Extract the (x, y) coordinate from the center of the cell holding the provided text.  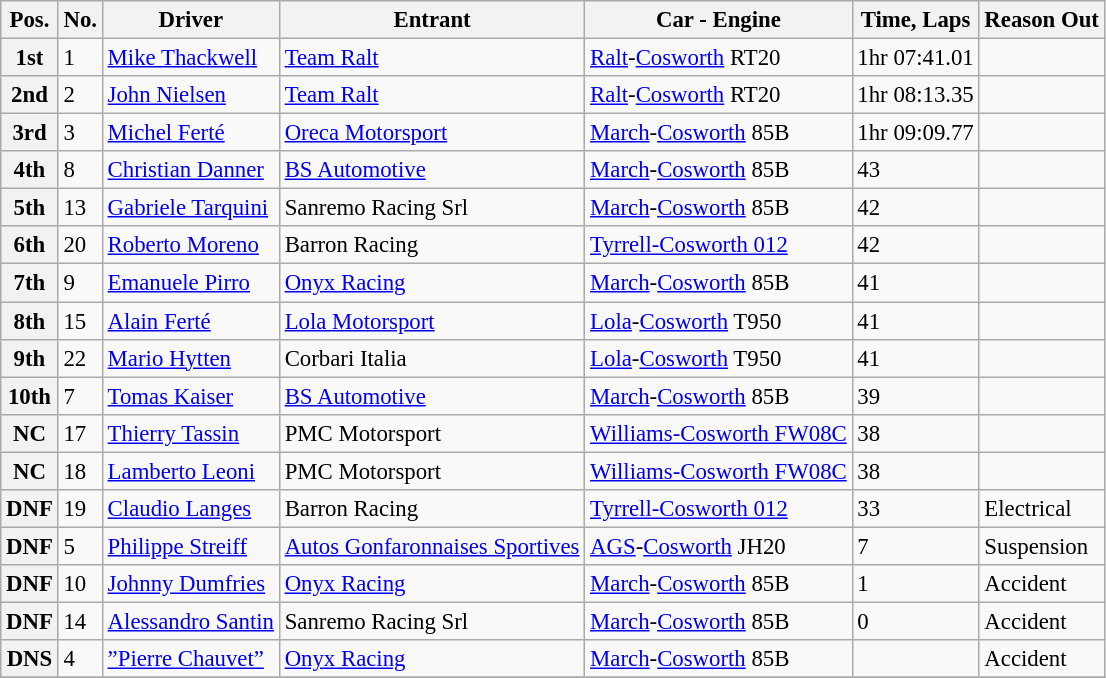
1hr 07:41.01 (916, 58)
5th (30, 208)
10th (30, 396)
”Pierre Chauvet” (190, 659)
Lamberto Leoni (190, 471)
17 (80, 433)
6th (30, 245)
8 (80, 170)
Corbari Italia (432, 358)
Reason Out (1042, 20)
Driver (190, 20)
33 (916, 509)
Claudio Langes (190, 509)
AGS-Cosworth JH20 (718, 546)
Gabriele Tarquini (190, 208)
43 (916, 170)
Mario Hytten (190, 358)
20 (80, 245)
14 (80, 621)
2 (80, 95)
19 (80, 509)
Tomas Kaiser (190, 396)
Alessandro Santin (190, 621)
2nd (30, 95)
Entrant (432, 20)
5 (80, 546)
18 (80, 471)
Oreca Motorsport (432, 133)
Michel Ferté (190, 133)
4 (80, 659)
7th (30, 283)
15 (80, 321)
John Nielsen (190, 95)
Electrical (1042, 509)
22 (80, 358)
Autos Gonfaronnaises Sportives (432, 546)
39 (916, 396)
Lola Motorsport (432, 321)
9th (30, 358)
9 (80, 283)
10 (80, 584)
Johnny Dumfries (190, 584)
1hr 09:09.77 (916, 133)
4th (30, 170)
8th (30, 321)
0 (916, 621)
13 (80, 208)
Christian Danner (190, 170)
3 (80, 133)
Mike Thackwell (190, 58)
Time, Laps (916, 20)
Suspension (1042, 546)
1st (30, 58)
Roberto Moreno (190, 245)
Alain Ferté (190, 321)
Car - Engine (718, 20)
3rd (30, 133)
Pos. (30, 20)
Philippe Streiff (190, 546)
Thierry Tassin (190, 433)
Emanuele Pirro (190, 283)
No. (80, 20)
DNS (30, 659)
1hr 08:13.35 (916, 95)
